Locate the cell with the specified text and output its (x, y) center coordinate. 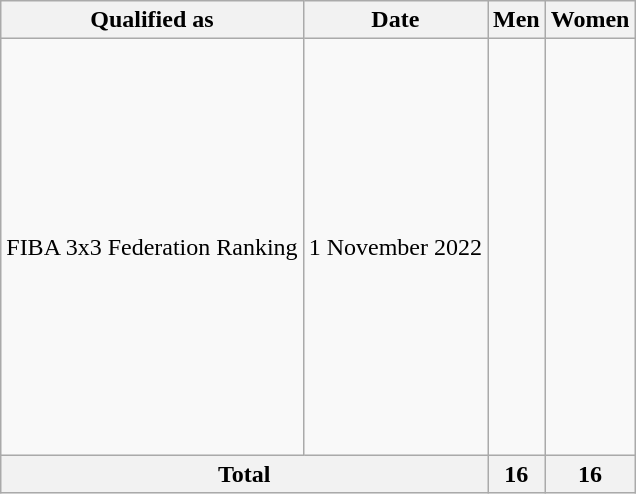
1 November 2022 (395, 247)
FIBA 3x3 Federation Ranking (152, 247)
Total (244, 474)
Women (590, 20)
Men (517, 20)
Date (395, 20)
Qualified as (152, 20)
